Search for the cell housing the specified text and yield its (x, y) center coordinate. 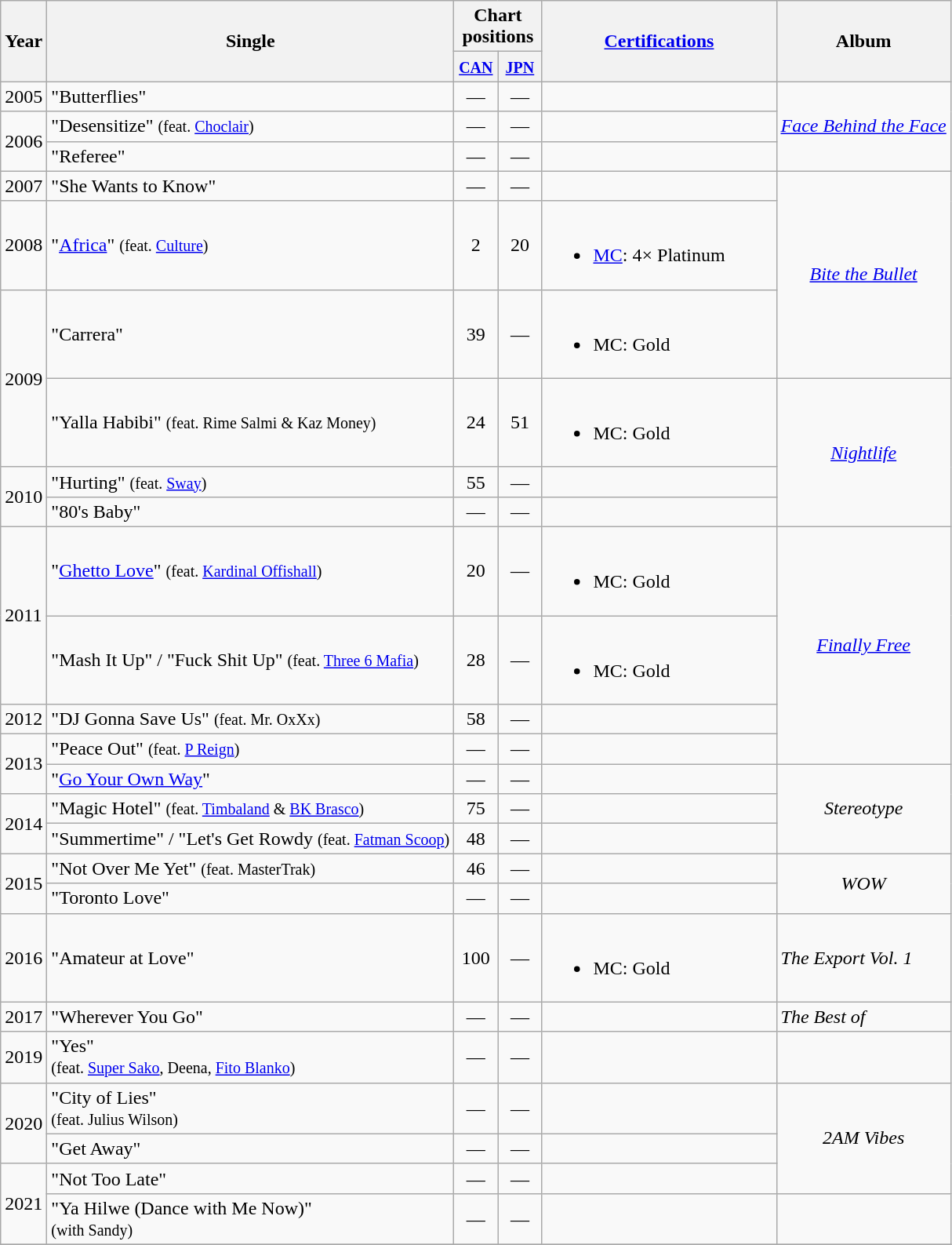
2010 (24, 497)
The Export Vol. 1 (863, 957)
"Africa" (feat. Culture) (251, 245)
"Hurting" (feat. Sway) (251, 482)
Stereotype (863, 809)
The Best of (863, 1017)
"Yalla Habibi" (feat. Rime Salmi & Kaz Money) (251, 422)
2006 (24, 141)
"Yes" (feat. Super Sako, Deena, Fito Blanko) (251, 1058)
"Carrera" (251, 334)
"Get Away" (251, 1149)
2019 (24, 1058)
"Go Your Own Way" (251, 779)
2005 (24, 96)
Year (24, 41)
Certifications (659, 41)
55 (476, 482)
CAN (476, 67)
58 (476, 719)
2014 (24, 824)
51 (520, 422)
"Ghetto Love" (feat. Kardinal Offishall) (251, 571)
Chart positions (498, 27)
WOW (863, 883)
"Amateur at Love" (251, 957)
Album (863, 41)
2008 (24, 245)
"Butterflies" (251, 96)
"Mash It Up" / "Fuck Shit Up" (feat. Three 6 Mafia) (251, 659)
2016 (24, 957)
Bite the Bullet (863, 275)
2007 (24, 186)
"Not Too Late" (251, 1178)
Finally Free (863, 645)
2013 (24, 764)
75 (476, 809)
2012 (24, 719)
Single (251, 41)
100 (476, 957)
"Ya Hilwe (Dance with Me Now)"(with Sandy) (251, 1219)
2 (476, 245)
2015 (24, 883)
"DJ Gonna Save Us" (feat. Mr. OxXx) (251, 719)
2017 (24, 1017)
39 (476, 334)
Nightlife (863, 452)
"Referee" (251, 156)
2011 (24, 615)
JPN (520, 67)
"Desensitize" (feat. Choclair) (251, 126)
MC: 4× Platinum (659, 245)
46 (476, 868)
"She Wants to Know" (251, 186)
"Toronto Love" (251, 898)
28 (476, 659)
Face Behind the Face (863, 126)
24 (476, 422)
"Peace Out" (feat. P Reign) (251, 749)
2AM Vibes (863, 1138)
48 (476, 839)
"Wherever You Go" (251, 1017)
"Summertime" / "Let's Get Rowdy (feat. Fatman Scoop) (251, 839)
"Not Over Me Yet" (feat. MasterTrak) (251, 868)
2009 (24, 378)
"City of Lies" (feat. Julius Wilson) (251, 1108)
"80's Baby" (251, 511)
2021 (24, 1203)
"Magic Hotel" (feat. Timbaland & BK Brasco) (251, 809)
2020 (24, 1123)
